Scan for the cell matching the given text and deliver its (X, Y) coordinate at center. 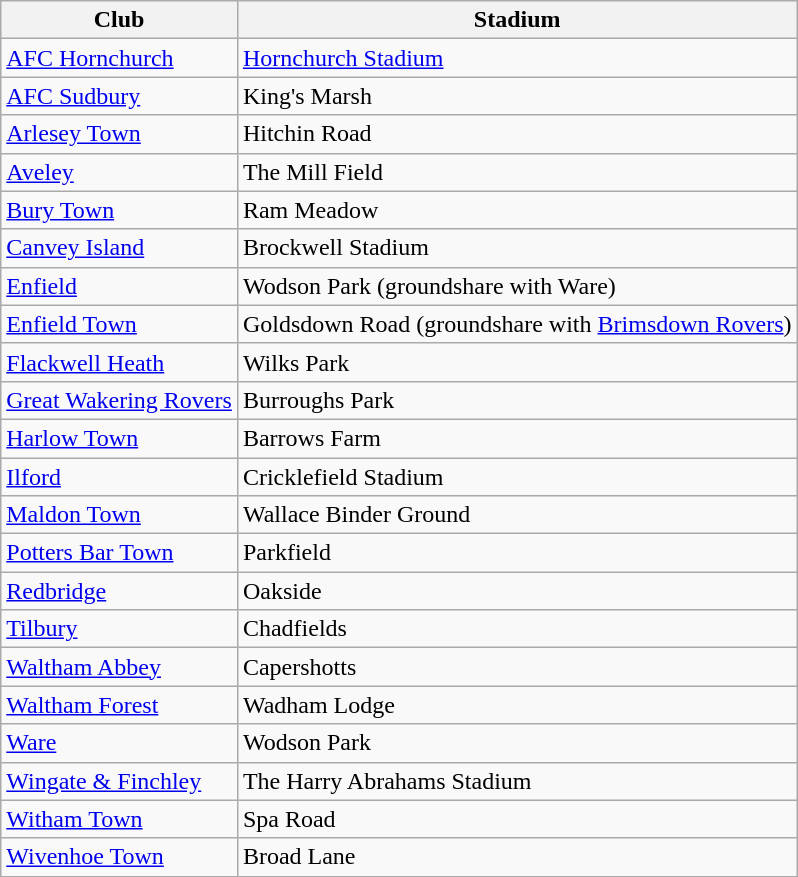
Flackwell Heath (120, 362)
Wallace Binder Ground (517, 515)
Wadham Lodge (517, 705)
Aveley (120, 172)
Wilks Park (517, 362)
Canvey Island (120, 248)
Enfield Town (120, 324)
Oakside (517, 591)
AFC Sudbury (120, 96)
Cricklefield Stadium (517, 477)
Stadium (517, 20)
Great Wakering Rovers (120, 400)
Parkfield (517, 553)
Barrows Farm (517, 438)
Chadfields (517, 629)
Bury Town (120, 210)
Redbridge (120, 591)
Wingate & Finchley (120, 781)
Waltham Forest (120, 705)
Maldon Town (120, 515)
Capershotts (517, 667)
Enfield (120, 286)
Club (120, 20)
Wodson Park (groundshare with Ware) (517, 286)
Hitchin Road (517, 134)
Waltham Abbey (120, 667)
Brockwell Stadium (517, 248)
Ilford (120, 477)
The Mill Field (517, 172)
Burroughs Park (517, 400)
Ware (120, 743)
Witham Town (120, 819)
Wodson Park (517, 743)
Spa Road (517, 819)
Ram Meadow (517, 210)
Hornchurch Stadium (517, 58)
Potters Bar Town (120, 553)
Tilbury (120, 629)
King's Marsh (517, 96)
Arlesey Town (120, 134)
Wivenhoe Town (120, 857)
The Harry Abrahams Stadium (517, 781)
Broad Lane (517, 857)
Goldsdown Road (groundshare with Brimsdown Rovers) (517, 324)
Harlow Town (120, 438)
AFC Hornchurch (120, 58)
